Pinpoint the cell where the given text exists, returning its (X, Y) midpoint coordinate. 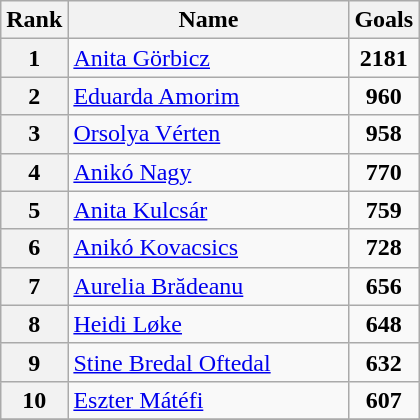
8 (34, 324)
Aurelia Brădeanu (208, 286)
Eszter Mátéfi (208, 400)
Stine Bredal Oftedal (208, 362)
Rank (34, 20)
Anikó Nagy (208, 172)
9 (34, 362)
728 (384, 248)
5 (34, 210)
Anikó Kovacsics (208, 248)
607 (384, 400)
Eduarda Amorim (208, 96)
7 (34, 286)
770 (384, 172)
632 (384, 362)
3 (34, 134)
958 (384, 134)
656 (384, 286)
Orsolya Vérten (208, 134)
10 (34, 400)
960 (384, 96)
Anita Görbicz (208, 58)
Goals (384, 20)
2181 (384, 58)
6 (34, 248)
759 (384, 210)
Name (208, 20)
648 (384, 324)
Anita Kulcsár (208, 210)
2 (34, 96)
1 (34, 58)
4 (34, 172)
Heidi Løke (208, 324)
